Output the (X, Y) coordinate of the center of the cell containing the given text.  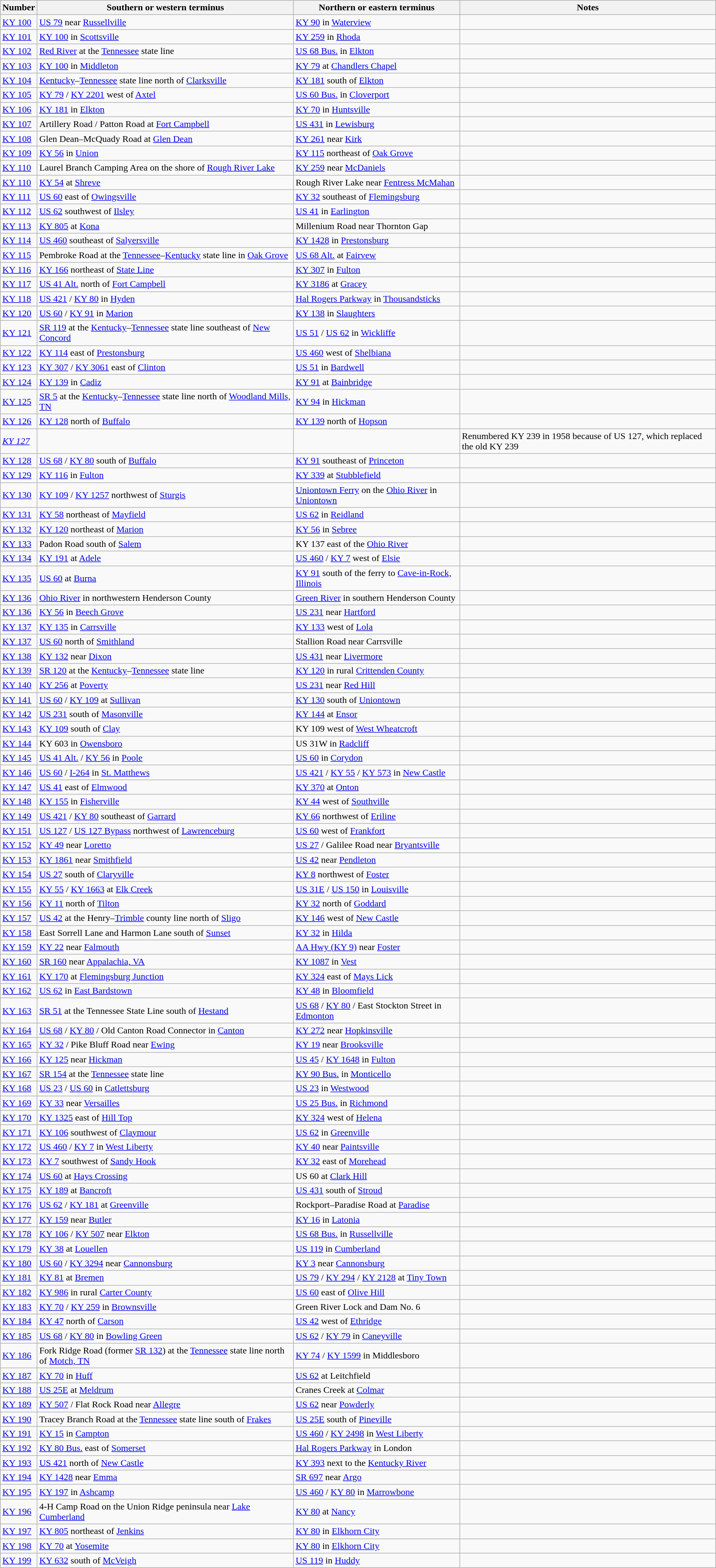
KY 259 in Rhoda (376, 37)
KY 113 (19, 226)
KY 170 (19, 1117)
KY 32 southeast of Flemingsburg (376, 197)
KY 307 in Fulton (376, 270)
US 68 / KY 80 / Old Canton Road Connector in Canton (165, 1030)
KY 172 (19, 1147)
KY 38 at Louellen (165, 1249)
KY 370 at Onton (376, 787)
KY 161 (19, 976)
KY 146 west of New Castle (376, 918)
KY 118 (19, 299)
KY 193 (19, 1463)
KY 632 south of McVeigh (165, 1560)
KY 805 northeast of Jenkins (165, 1531)
US 231 south of Masonville (165, 714)
Southern or western terminus (165, 8)
US 460 west of Shelbiana (376, 353)
US 42 west of Ethridge (376, 1321)
SR 119 at the Kentucky–Tennessee state line southeast of New Concord (165, 333)
KY 603 in Owensboro (165, 743)
KY 138 (19, 656)
US 23 / US 60 in Catlettsburg (165, 1088)
KY 103 (19, 66)
KY 114 east of Prestonsburg (165, 353)
US 60 west of Frankfort (376, 831)
US 60 at Clark Hill (376, 1176)
KY 186 (19, 1355)
KY 192 (19, 1448)
KY 197 (19, 1531)
KY 33 near Versailles (165, 1103)
KY 74 / KY 1599 in Middlesboro (376, 1355)
Pembroke Road at the Tennessee–Kentucky state line in Oak Grove (165, 255)
SR 697 near Argo (376, 1477)
KY 171 (19, 1132)
KY 256 at Poverty (165, 685)
US 51 in Bardwell (376, 367)
KY 128 north of Buffalo (165, 421)
AA Hwy (KY 9) near Foster (376, 947)
US 41 in Earlington (376, 211)
KY 114 (19, 241)
US 41 east of Elmwood (165, 787)
4-H Camp Road on the Union Ridge peninsula near Lake Cumberland (165, 1511)
KY 56 in Beech Grove (165, 612)
SR 154 at the Tennessee state line (165, 1074)
KY 104 (19, 80)
KY 154 (19, 874)
KY 159 (19, 947)
Hal Rogers Parkway in London (376, 1448)
Red River at the Tennessee state line (165, 51)
KY 90 in Waterview (376, 22)
KY 176 (19, 1205)
KY 179 (19, 1249)
Padon Road south of Salem (165, 544)
KY 47 north of Carson (165, 1321)
US 68 / KY 80 south of Buffalo (165, 461)
US 60 in Corydon (376, 758)
KY 173 (19, 1161)
KY 106 (19, 109)
KY 107 (19, 124)
KY 115 (19, 255)
KY 122 (19, 353)
KY 189 at Bancroft (165, 1191)
KY 166 (19, 1059)
Renumbered KY 239 in 1958 because of US 127, which replaced the old KY 239 (587, 441)
KY 58 northeast of Mayfield (165, 515)
KY 132 near Dixon (165, 656)
KY 163 (19, 1010)
KY 183 (19, 1307)
KY 106 / KY 507 near Elkton (165, 1234)
KY 145 (19, 758)
KY 1325 east of Hill Top (165, 1117)
KY 169 (19, 1103)
Uniontown Ferry on the Ohio River in Uniontown (376, 495)
KY 507 / Flat Rock Road near Allegre (165, 1404)
US 421 / KY 80 in Hyden (165, 299)
Number (19, 8)
KY 19 near Brooksville (376, 1045)
SR 160 near Appalachia, VA (165, 962)
US 62 / KY 79 in Caneyville (376, 1336)
KY 125 near Hickman (165, 1059)
KY 105 (19, 95)
US 431 south of Stroud (376, 1191)
KY 166 northeast of State Line (165, 270)
KY 1428 in Prestonsburg (376, 241)
US 27 south of Claryville (165, 874)
KY 324 west of Helena (376, 1117)
KY 109 / KY 1257 northwest of Sturgis (165, 495)
KY 79 at Chandlers Chapel (376, 66)
KY 109 south of Clay (165, 729)
KY 102 (19, 51)
KY 55 / KY 1663 at Elk Creek (165, 889)
KY 164 (19, 1030)
Millenium Road near Thornton Gap (376, 226)
US 31E / US 150 in Louisville (376, 889)
KY 91 south of the ferry to Cave-in-Rock, Illinois (376, 578)
KY 339 at Stubblefield (376, 475)
KY 127 (19, 441)
KY 120 northeast of Marion (165, 529)
Rockport–Paradise Road at Paradise (376, 1205)
US 460 / KY 7 in West Liberty (165, 1147)
KY 191 at Adele (165, 558)
US 460 / KY 80 in Marrowbone (376, 1492)
US 60 north of Smithland (165, 641)
KY 261 near Kirk (376, 138)
US 60 / KY 91 in Marion (165, 313)
KY 116 in Fulton (165, 475)
KY 3186 at Gracey (376, 284)
SR 5 at the Kentucky–Tennessee state line north of Woodland Mills, TN (165, 402)
KY 109 (19, 153)
KY 80 at Nancy (376, 1511)
KY 91 at Bainbridge (376, 382)
KY 117 (19, 284)
Artillery Road / Patton Road at Fort Campbell (165, 124)
KY 196 (19, 1511)
US 27 / Galilee Road near Bryantsville (376, 845)
KY 143 (19, 729)
KY 160 (19, 962)
US 25E at Meldrum (165, 1390)
KY 22 near Falmouth (165, 947)
KY 129 (19, 475)
US 60 east of Owingsville (165, 197)
KY 198 (19, 1546)
SR 120 at the Kentucky–Tennessee state line (165, 670)
KY 805 at Kona (165, 226)
US 31W in Radcliff (376, 743)
KY 100 in Scottsville (165, 37)
US 68 / KY 80 in Bowling Green (165, 1336)
Tracey Branch Road at the Tennessee state line south of Frakes (165, 1419)
KY 132 (19, 529)
KY 123 (19, 367)
KY 111 (19, 197)
KY 151 (19, 831)
KY 121 (19, 333)
Northern or eastern terminus (376, 8)
Kentucky–Tennessee state line north of Clarksville (165, 80)
KY 7 southwest of Sandy Hook (165, 1161)
KY 108 (19, 138)
US 42 near Pendleton (376, 860)
KY 1861 near Smithfield (165, 860)
KY 167 (19, 1074)
KY 70 / KY 259 in Brownsville (165, 1307)
KY 49 near Loretto (165, 845)
KY 130 south of Uniontown (376, 699)
KY 139 (19, 670)
KY 1428 near Emma (165, 1477)
US 60 Bus. in Cloverport (376, 95)
KY 135 (19, 578)
KY 158 (19, 933)
US 431 near Livermore (376, 656)
KY 140 (19, 685)
KY 199 (19, 1560)
KY 195 (19, 1492)
US 62 in Reidland (376, 515)
KY 90 Bus. in Monticello (376, 1074)
KY 178 (19, 1234)
US 127 / US 127 Bypass northwest of Lawrenceburg (165, 831)
KY 124 (19, 382)
KY 191 (19, 1434)
US 45 / KY 1648 in Fulton (376, 1059)
KY 155 (19, 889)
US 62 / KY 181 at Greenville (165, 1205)
US 62 at Leitchfield (376, 1375)
KY 986 in rural Carter County (165, 1292)
KY 16 in Latonia (376, 1220)
KY 307 / KY 3061 east of Clinton (165, 367)
SR 51 at the Tennessee State Line south of Hestand (165, 1010)
Glen Dean–McQuady Road at Glen Dean (165, 138)
US 460 southeast of Salyersville (165, 241)
KY 153 (19, 860)
KY 48 in Bloomfield (376, 991)
KY 393 next to the Kentucky River (376, 1463)
US 79 near Russellville (165, 22)
US 119 in Cumberland (376, 1249)
KY 106 southwest of Claymour (165, 1132)
KY 187 (19, 1375)
KY 70 in Huff (165, 1375)
KY 116 (19, 270)
US 68 / KY 80 / East Stockton Street in Edmonton (376, 1010)
US 60 east of Olive Hill (376, 1292)
US 25 Bus. in Richmond (376, 1103)
US 68 Bus. in Russellville (376, 1234)
US 68 Alt. at Fairvew (376, 255)
KY 152 (19, 845)
KY 135 in Carrsville (165, 627)
KY 133 west of Lola (376, 627)
KY 70 at Yosemite (165, 1546)
US 231 near Red Hill (376, 685)
KY 156 (19, 903)
US 41 Alt. / KY 56 in Poole (165, 758)
KY 170 at Flemingsburg Junction (165, 976)
KY 56 in Sebree (376, 529)
Cranes Creek at Colmar (376, 1390)
KY 139 north of Hopson (376, 421)
KY 144 at Ensor (376, 714)
KY 79 / KY 2201 west of Axtel (165, 95)
US 25E south of Pineville (376, 1419)
KY 138 in Slaughters (376, 313)
KY 112 (19, 211)
US 460 / KY 7 west of Elsie (376, 558)
KY 40 near Paintsville (376, 1147)
Green River Lock and Dam No. 6 (376, 1307)
US 421 / KY 55 / KY 573 in New Castle (376, 773)
US 68 Bus. in Elkton (376, 51)
KY 125 (19, 402)
KY 174 (19, 1176)
KY 144 (19, 743)
KY 32 north of Goddard (376, 903)
US 60 at Burna (165, 578)
Laurel Branch Camping Area on the shore of Rough River Lake (165, 168)
KY 120 in rural Crittenden County (376, 670)
KY 141 (19, 699)
KY 120 (19, 313)
US 119 in Huddy (376, 1560)
KY 101 (19, 37)
KY 32 / Pike Bluff Road near Ewing (165, 1045)
KY 56 in Union (165, 153)
KY 11 north of Tilton (165, 903)
KY 272 near Hopkinsville (376, 1030)
KY 194 (19, 1477)
Hal Rogers Parkway in Thousandsticks (376, 299)
KY 128 (19, 461)
KY 91 southeast of Princeton (376, 461)
KY 66 northwest of Eriline (376, 816)
US 23 in Westwood (376, 1088)
Rough River Lake near Fentress McMahan (376, 182)
KY 162 (19, 991)
US 431 in Lewisburg (376, 124)
KY 130 (19, 495)
US 60 at Hays Crossing (165, 1176)
KY 139 in Cadiz (165, 382)
KY 149 (19, 816)
KY 15 in Campton (165, 1434)
KY 180 (19, 1263)
US 60 / KY 109 at Sullivan (165, 699)
KY 259 near McDaniels (376, 168)
Ohio River in northwestern Henderson County (165, 598)
US 51 / US 62 in Wickliffe (376, 333)
US 62 southwest of Ilsley (165, 211)
KY 148 (19, 802)
KY 126 (19, 421)
East Sorrell Lane and Harmon Lane south of Sunset (165, 933)
KY 3 near Cannonsburg (376, 1263)
KY 182 (19, 1292)
US 62 in Greenville (376, 1132)
KY 44 west of Southville (376, 802)
KY 147 (19, 787)
KY 175 (19, 1191)
KY 100 in Middleton (165, 66)
KY 159 near Butler (165, 1220)
KY 181 south of Elkton (376, 80)
US 421 north of New Castle (165, 1463)
US 42 at the Henry–Trimble county line north of Sligo (165, 918)
KY 189 (19, 1404)
US 79 / KY 294 / KY 2128 at Tiny Town (376, 1278)
KY 181 in Elkton (165, 109)
US 62 in East Bardstown (165, 991)
KY 137 east of the Ohio River (376, 544)
US 62 near Powderly (376, 1404)
Stallion Road near Carrsville (376, 641)
KY 32 in Hilda (376, 933)
KY 197 in Ashcamp (165, 1492)
US 421 / KY 80 southeast of Garrard (165, 816)
KY 134 (19, 558)
US 60 / I-264 in St. Matthews (165, 773)
KY 131 (19, 515)
KY 165 (19, 1045)
KY 146 (19, 773)
KY 94 in Hickman (376, 402)
KY 324 east of Mays Lick (376, 976)
US 460 / KY 2498 in West Liberty (376, 1434)
US 231 near Hartford (376, 612)
KY 181 (19, 1278)
KY 155 in Fisherville (165, 802)
KY 32 east of Morehead (376, 1161)
KY 185 (19, 1336)
US 60 / KY 3294 near Cannonsburg (165, 1263)
KY 157 (19, 918)
Notes (587, 8)
KY 133 (19, 544)
US 41 Alt. north of Fort Campbell (165, 284)
KY 81 at Bremen (165, 1278)
KY 142 (19, 714)
KY 54 at Shreve (165, 182)
KY 8 northwest of Foster (376, 874)
KY 115 northeast of Oak Grove (376, 153)
KY 109 west of West Wheatcroft (376, 729)
KY 190 (19, 1419)
KY 168 (19, 1088)
KY 80 Bus. east of Somerset (165, 1448)
KY 184 (19, 1321)
KY 177 (19, 1220)
KY 1087 in Vest (376, 962)
KY 100 (19, 22)
Fork Ridge Road (former SR 132) at the Tennessee state line north of Motch, TN (165, 1355)
KY 70 in Huntsville (376, 109)
KY 188 (19, 1390)
Green River in southern Henderson County (376, 598)
